Output the (X, Y) coordinate of the center of the cell containing the given text.  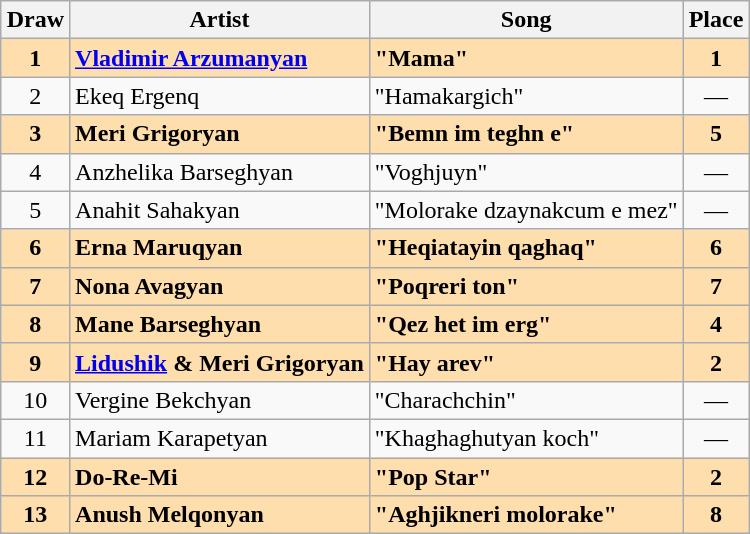
Anahit Sahakyan (220, 210)
12 (35, 477)
Ekeq Ergenq (220, 96)
"Qez het im erg" (526, 324)
Meri Grigoryan (220, 134)
Mariam Karapetyan (220, 438)
Artist (220, 20)
9 (35, 362)
"Mama" (526, 58)
"Heqiatayin qaghaq" (526, 248)
Draw (35, 20)
"Voghjuyn" (526, 172)
13 (35, 515)
3 (35, 134)
Mane Barseghyan (220, 324)
Nona Avagyan (220, 286)
"Molorake dzaynakcum e mez" (526, 210)
Vergine Bekchyan (220, 400)
10 (35, 400)
"Bemn im teghn e" (526, 134)
"Hay arev" (526, 362)
Anzhelika Barseghyan (220, 172)
Anush Melqonyan (220, 515)
"Pop Star" (526, 477)
Lidushik & Meri Grigoryan (220, 362)
Erna Maruqyan (220, 248)
"Hamakargich" (526, 96)
Vladimir Arzumanyan (220, 58)
Do-Re-Mi (220, 477)
Song (526, 20)
"Khaghaghutyan koch" (526, 438)
Place (716, 20)
"Poqreri ton" (526, 286)
"Aghjikneri molorake" (526, 515)
11 (35, 438)
"Charachchin" (526, 400)
